Capture the cell that displays the provided text and extract its (x, y) central coordinate. 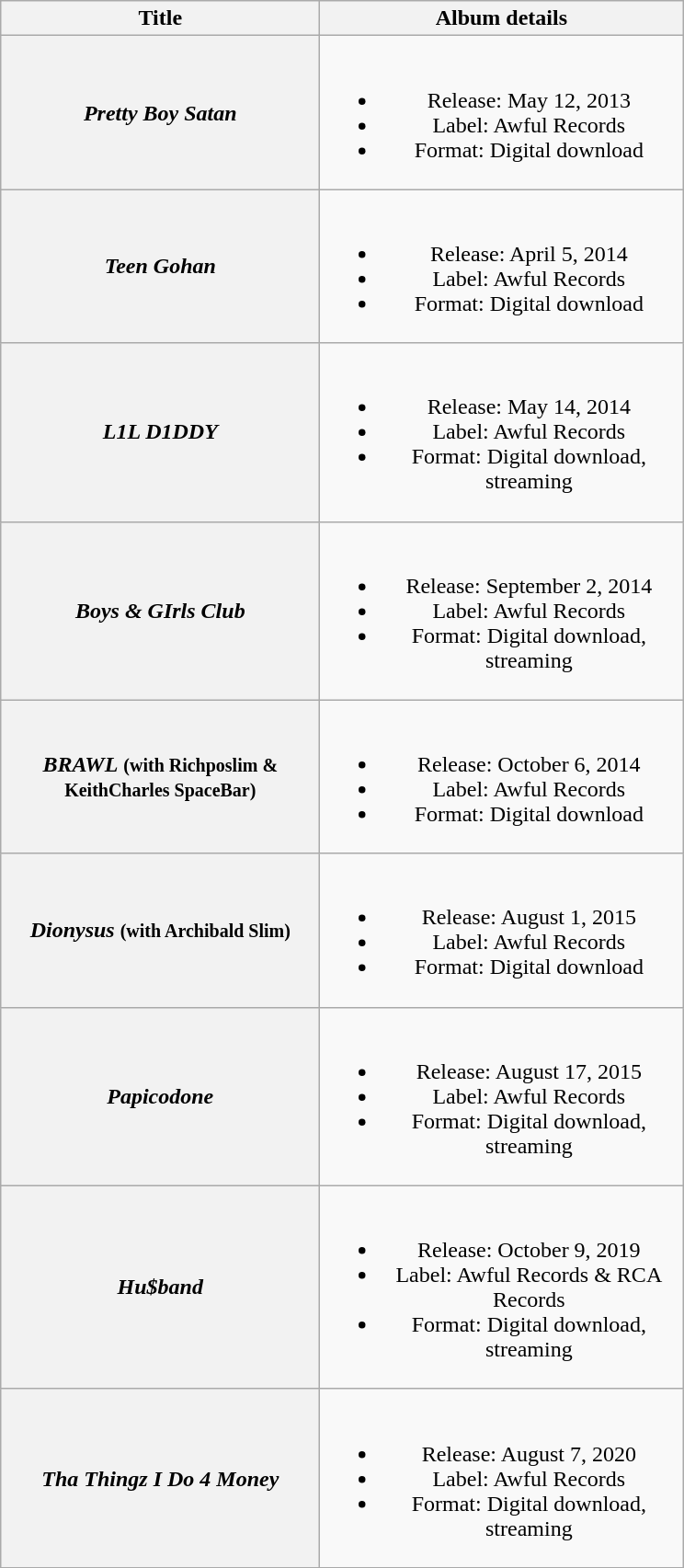
Papicodone (160, 1096)
Teen Gohan (160, 267)
Release: August 7, 2020Label: Awful RecordsFormat: Digital download, streaming (502, 1478)
Release: May 14, 2014Label: Awful RecordsFormat: Digital download, streaming (502, 432)
L1L D1DDY (160, 432)
Dionysus (with Archibald Slim) (160, 931)
Release: September 2, 2014Label: Awful RecordsFormat: Digital download, streaming (502, 611)
Release: May 12, 2013Label: Awful RecordsFormat: Digital download (502, 112)
Release: April 5, 2014Label: Awful RecordsFormat: Digital download (502, 267)
Release: August 1, 2015Label: Awful RecordsFormat: Digital download (502, 931)
Title (160, 18)
Album details (502, 18)
BRAWL (with Richposlim & KeithCharles SpaceBar) (160, 776)
Pretty Boy Satan (160, 112)
Release: October 9, 2019Label: Awful Records & RCA RecordsFormat: Digital download, streaming (502, 1288)
Boys & GIrls Club (160, 611)
Release: August 17, 2015Label: Awful RecordsFormat: Digital download, streaming (502, 1096)
Hu$band (160, 1288)
Release: October 6, 2014Label: Awful RecordsFormat: Digital download (502, 776)
Tha Thingz I Do 4 Money (160, 1478)
